Return the (x, y) coordinate for the center point of the cell that contains the specified text.  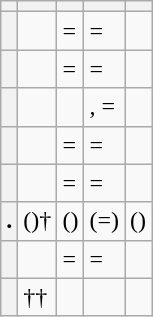
†† (38, 297)
. (10, 221)
, = (104, 107)
()† (38, 221)
(=) (104, 221)
